From the cell containing the given text, extract its center point as [x, y] coordinate. 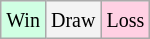
Win [24, 20]
Draw [72, 20]
Loss [126, 20]
